Provide the [x, y] coordinate of the cell's center where the given text is located.  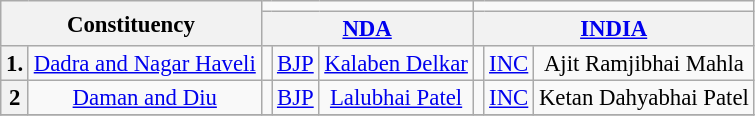
2 [15, 98]
1. [15, 64]
Constituency [131, 24]
Lalubhai Patel [396, 98]
Kalaben Delkar [396, 64]
Daman and Diu [144, 98]
Dadra and Nagar Haveli [144, 64]
NDA [367, 30]
INDIA [614, 30]
Ketan Dahyabhai Patel [644, 98]
Ajit Ramjibhai Mahla [644, 64]
